Scan for the cell matching the given text and deliver its (x, y) coordinate at center. 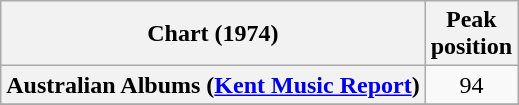
Peakposition (471, 34)
Chart (1974) (213, 34)
94 (471, 85)
Australian Albums (Kent Music Report) (213, 85)
